Return the [X, Y] coordinate for the center point of the cell that contains the specified text.  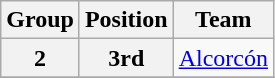
Group [40, 20]
Position [126, 20]
Team [223, 20]
3rd [126, 58]
2 [40, 58]
Alcorcón [223, 58]
